Output the (X, Y) coordinate of the center of the cell containing the given text.  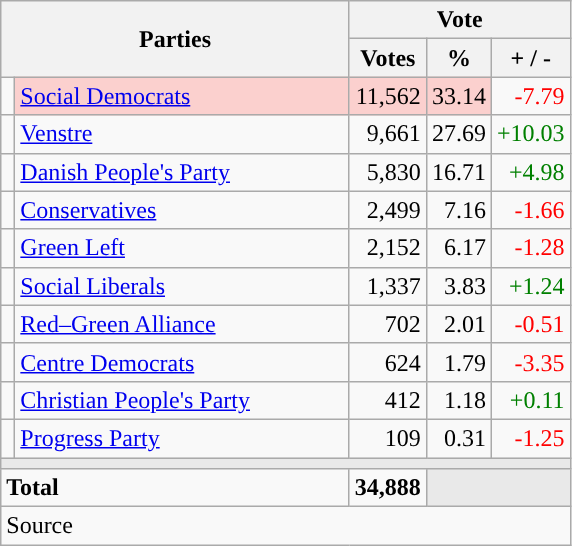
-3.35 (530, 362)
6.17 (458, 248)
Total (176, 488)
-1.25 (530, 438)
2,152 (388, 248)
Christian People's Party (182, 400)
-0.51 (530, 324)
+10.03 (530, 134)
11,562 (388, 96)
+4.98 (530, 172)
-1.66 (530, 210)
Source (286, 526)
+ / - (530, 58)
+0.11 (530, 400)
1.79 (458, 362)
Vote (460, 20)
9,661 (388, 134)
+1.24 (530, 286)
% (458, 58)
Venstre (182, 134)
3.83 (458, 286)
-7.79 (530, 96)
34,888 (388, 488)
27.69 (458, 134)
Green Left (182, 248)
2.01 (458, 324)
Conservatives (182, 210)
412 (388, 400)
702 (388, 324)
-1.28 (530, 248)
16.71 (458, 172)
1,337 (388, 286)
Social Liberals (182, 286)
Centre Democrats (182, 362)
Votes (388, 58)
33.14 (458, 96)
Social Democrats (182, 96)
109 (388, 438)
Danish People's Party (182, 172)
5,830 (388, 172)
Red–Green Alliance (182, 324)
2,499 (388, 210)
0.31 (458, 438)
624 (388, 362)
1.18 (458, 400)
Progress Party (182, 438)
Parties (176, 39)
7.16 (458, 210)
